For the text-containing cell, return its midpoint in [x, y] coordinate format. 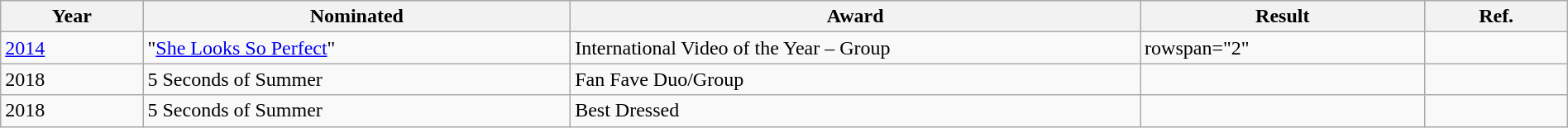
Year [72, 17]
International Video of the Year – Group [855, 48]
Ref. [1496, 17]
"She Looks So Perfect" [357, 48]
rowspan="2" [1283, 48]
Result [1283, 17]
Fan Fave Duo/Group [855, 79]
Award [855, 17]
2014 [72, 48]
Best Dressed [855, 111]
Nominated [357, 17]
